Search for the cell housing the specified text and yield its [x, y] center coordinate. 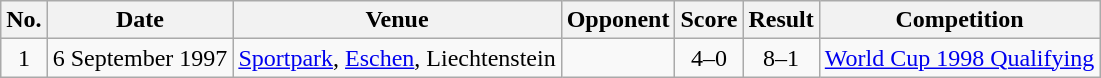
Sportpark, Eschen, Liechtenstein [397, 58]
8–1 [781, 58]
1 [24, 58]
Opponent [618, 20]
4–0 [709, 58]
Score [709, 20]
Venue [397, 20]
Competition [959, 20]
Result [781, 20]
6 September 1997 [140, 58]
No. [24, 20]
Date [140, 20]
World Cup 1998 Qualifying [959, 58]
